Provide the [X, Y] coordinate of the cell's center where the given text is located.  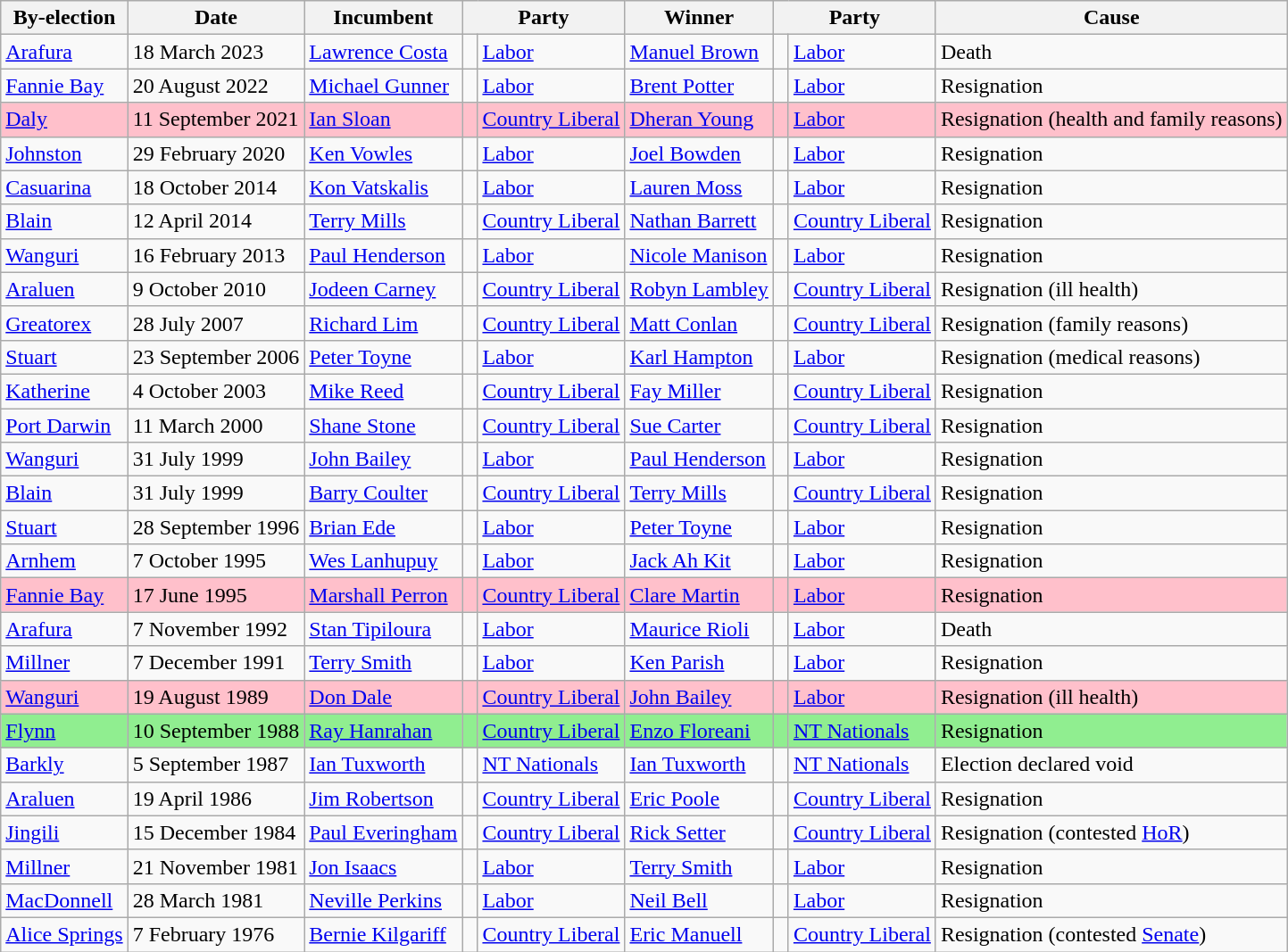
11 March 2000 [216, 426]
Marshall Perron [384, 595]
Sue Carter [699, 426]
18 March 2023 [216, 52]
Michael Gunner [384, 86]
17 June 1995 [216, 595]
Ian Sloan [384, 120]
Jim Robertson [384, 799]
Rick Setter [699, 832]
Resignation (family reasons) [1111, 323]
Paul Everingham [384, 832]
Barkly [64, 765]
Ken Vowles [384, 153]
29 February 2020 [216, 153]
Shane Stone [384, 426]
19 April 1986 [216, 799]
Stan Tipiloura [384, 629]
Resignation (medical reasons) [1111, 357]
Dheran Young [699, 120]
Karl Hampton [699, 357]
Nicole Manison [699, 255]
Jon Isaacs [384, 866]
28 July 2007 [216, 323]
Manuel Brown [699, 52]
7 December 1991 [216, 663]
Neil Bell [699, 900]
Greatorex [64, 323]
28 September 1996 [216, 527]
Wes Lanhupuy [384, 561]
7 February 1976 [216, 934]
9 October 2010 [216, 289]
7 November 1992 [216, 629]
Richard Lim [384, 323]
Johnston [64, 153]
Eric Poole [699, 799]
Alice Springs [64, 934]
Matt Conlan [699, 323]
Ray Hanrahan [384, 731]
By-election [64, 18]
MacDonnell [64, 900]
Clare Martin [699, 595]
Cause [1111, 18]
5 September 1987 [216, 765]
19 August 1989 [216, 697]
Don Dale [384, 697]
Resignation (contested Senate) [1111, 934]
Arnhem [64, 561]
7 October 1995 [216, 561]
23 September 2006 [216, 357]
28 March 1981 [216, 900]
Joel Bowden [699, 153]
18 October 2014 [216, 187]
20 August 2022 [216, 86]
Maurice Rioli [699, 629]
Neville Perkins [384, 900]
Mike Reed [384, 391]
Kon Vatskalis [384, 187]
12 April 2014 [216, 221]
Bernie Kilgariff [384, 934]
Election declared void [1111, 765]
21 November 1981 [216, 866]
Barry Coulter [384, 493]
Incumbent [384, 18]
Ken Parish [699, 663]
11 September 2021 [216, 120]
Lawrence Costa [384, 52]
Port Darwin [64, 426]
Robyn Lambley [699, 289]
Resignation (contested HoR) [1111, 832]
Katherine [64, 391]
16 February 2013 [216, 255]
Flynn [64, 731]
Eric Manuell [699, 934]
Nathan Barrett [699, 221]
Casuarina [64, 187]
Brian Ede [384, 527]
15 December 1984 [216, 832]
Jack Ah Kit [699, 561]
Winner [699, 18]
Jingili [64, 832]
Resignation (health and family reasons) [1111, 120]
10 September 1988 [216, 731]
Daly [64, 120]
Fay Miller [699, 391]
4 October 2003 [216, 391]
Enzo Floreani [699, 731]
Brent Potter [699, 86]
Date [216, 18]
Jodeen Carney [384, 289]
Lauren Moss [699, 187]
